Pinpoint the cell where the given text exists, returning its (X, Y) midpoint coordinate. 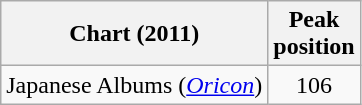
Peakposition (314, 34)
Chart (2011) (134, 34)
Japanese Albums (Oricon) (134, 85)
106 (314, 85)
